Determine the (x, y) coordinate at the center of the cell enclosing the given text.  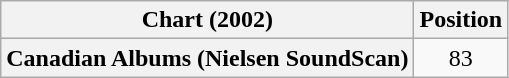
Position (461, 20)
Chart (2002) (208, 20)
83 (461, 58)
Canadian Albums (Nielsen SoundScan) (208, 58)
